Determine the (X, Y) coordinate at the center of the cell enclosing the given text.  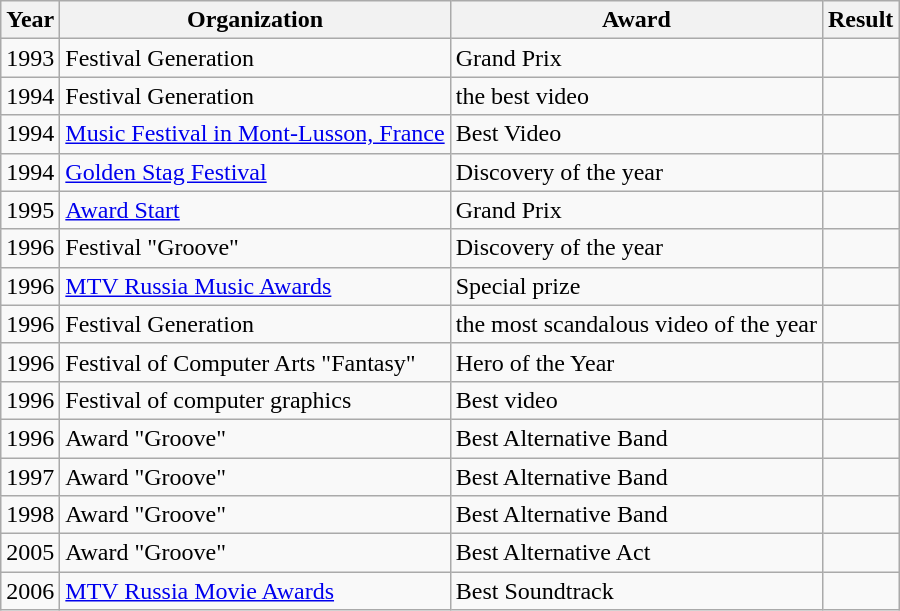
the most scandalous video of the year (636, 324)
Best Video (636, 134)
Best video (636, 400)
1997 (30, 477)
Hero of the Year (636, 362)
Year (30, 20)
Result (860, 20)
1995 (30, 210)
Organization (255, 20)
2005 (30, 553)
Special prize (636, 286)
1993 (30, 58)
Golden Stag Festival (255, 172)
MTV Russia Movie Awards (255, 591)
Best Soundtrack (636, 591)
Music Festival in Mont-Lusson, France (255, 134)
Award (636, 20)
Festival of Computer Arts "Fantasy" (255, 362)
1998 (30, 515)
Festival "Groove" (255, 248)
Festival of computer graphics (255, 400)
2006 (30, 591)
Award Start (255, 210)
the best video (636, 96)
Best Alternative Act (636, 553)
MTV Russia Music Awards (255, 286)
